Provide the [X, Y] coordinate of the cell's center where the given text is located.  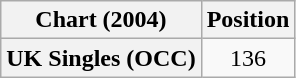
Chart (2004) [101, 20]
UK Singles (OCC) [101, 58]
136 [248, 58]
Position [248, 20]
